Provide the (x, y) coordinate of the cell's center where the given text is located.  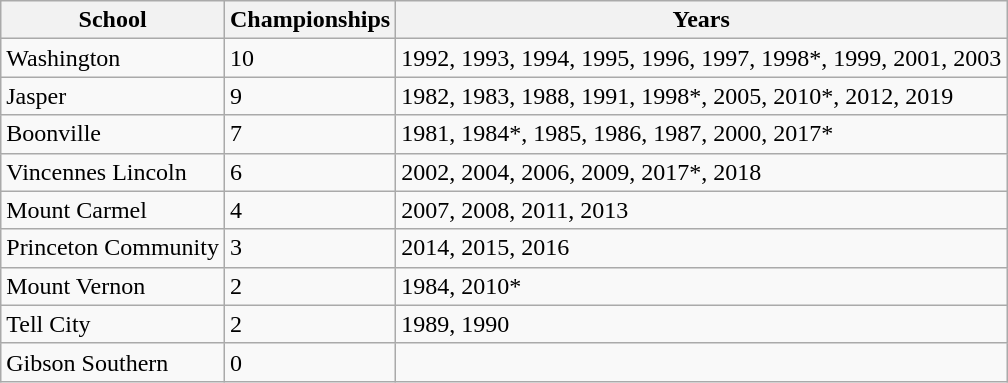
6 (310, 172)
10 (310, 58)
1981, 1984*, 1985, 1986, 1987, 2000, 2017* (702, 134)
Tell City (113, 324)
Gibson Southern (113, 362)
1989, 1990 (702, 324)
7 (310, 134)
9 (310, 96)
4 (310, 210)
2014, 2015, 2016 (702, 248)
Mount Vernon (113, 286)
1982, 1983, 1988, 1991, 1998*, 2005, 2010*, 2012, 2019 (702, 96)
Years (702, 20)
Vincennes Lincoln (113, 172)
1984, 2010* (702, 286)
School (113, 20)
Mount Carmel (113, 210)
Boonville (113, 134)
Princeton Community (113, 248)
2002, 2004, 2006, 2009, 2017*, 2018 (702, 172)
0 (310, 362)
Championships (310, 20)
2007, 2008, 2011, 2013 (702, 210)
3 (310, 248)
Washington (113, 58)
1992, 1993, 1994, 1995, 1996, 1997, 1998*, 1999, 2001, 2003 (702, 58)
Jasper (113, 96)
